Detect which cell encompasses the target text, then output its (X, Y) center coordinate. 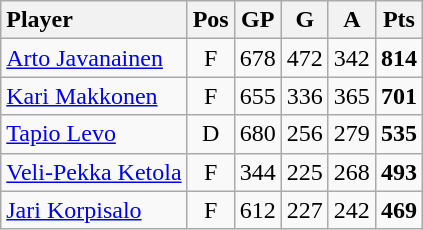
365 (352, 96)
Pos (210, 20)
493 (398, 172)
612 (258, 210)
344 (258, 172)
701 (398, 96)
225 (304, 172)
268 (352, 172)
342 (352, 58)
Pts (398, 20)
GP (258, 20)
227 (304, 210)
655 (258, 96)
469 (398, 210)
242 (352, 210)
279 (352, 134)
Veli-Pekka Ketola (94, 172)
535 (398, 134)
814 (398, 58)
256 (304, 134)
472 (304, 58)
A (352, 20)
Player (94, 20)
G (304, 20)
D (210, 134)
678 (258, 58)
Tapio Levo (94, 134)
Jari Korpisalo (94, 210)
Arto Javanainen (94, 58)
680 (258, 134)
Kari Makkonen (94, 96)
336 (304, 96)
